Pinpoint the cell where the given text exists, returning its (x, y) midpoint coordinate. 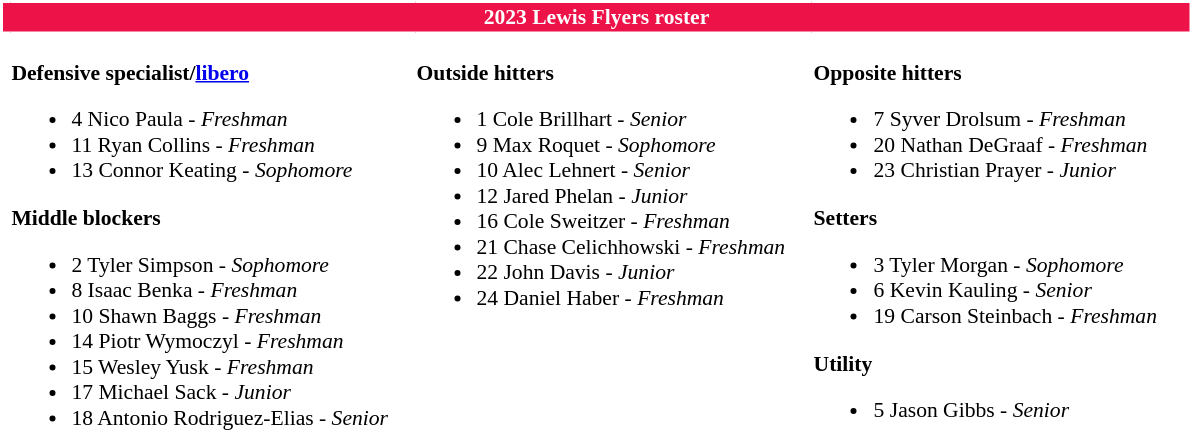
2023 Lewis Flyers roster (597, 18)
